Determine the (X, Y) coordinate at the center of the cell enclosing the given text.  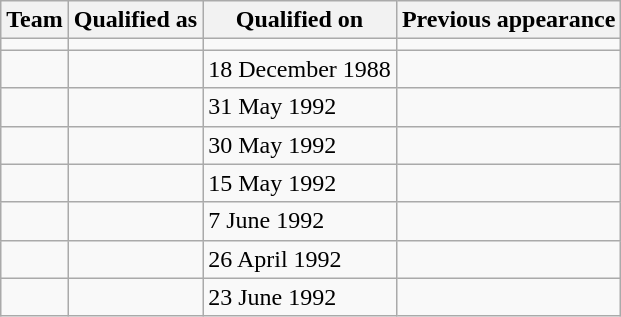
Qualified as (135, 20)
7 June 1992 (300, 221)
18 December 1988 (300, 69)
Qualified on (300, 20)
26 April 1992 (300, 259)
15 May 1992 (300, 183)
Team (35, 20)
31 May 1992 (300, 107)
Previous appearance (508, 20)
30 May 1992 (300, 145)
23 June 1992 (300, 297)
